From the cell containing the given text, extract its center point as [X, Y] coordinate. 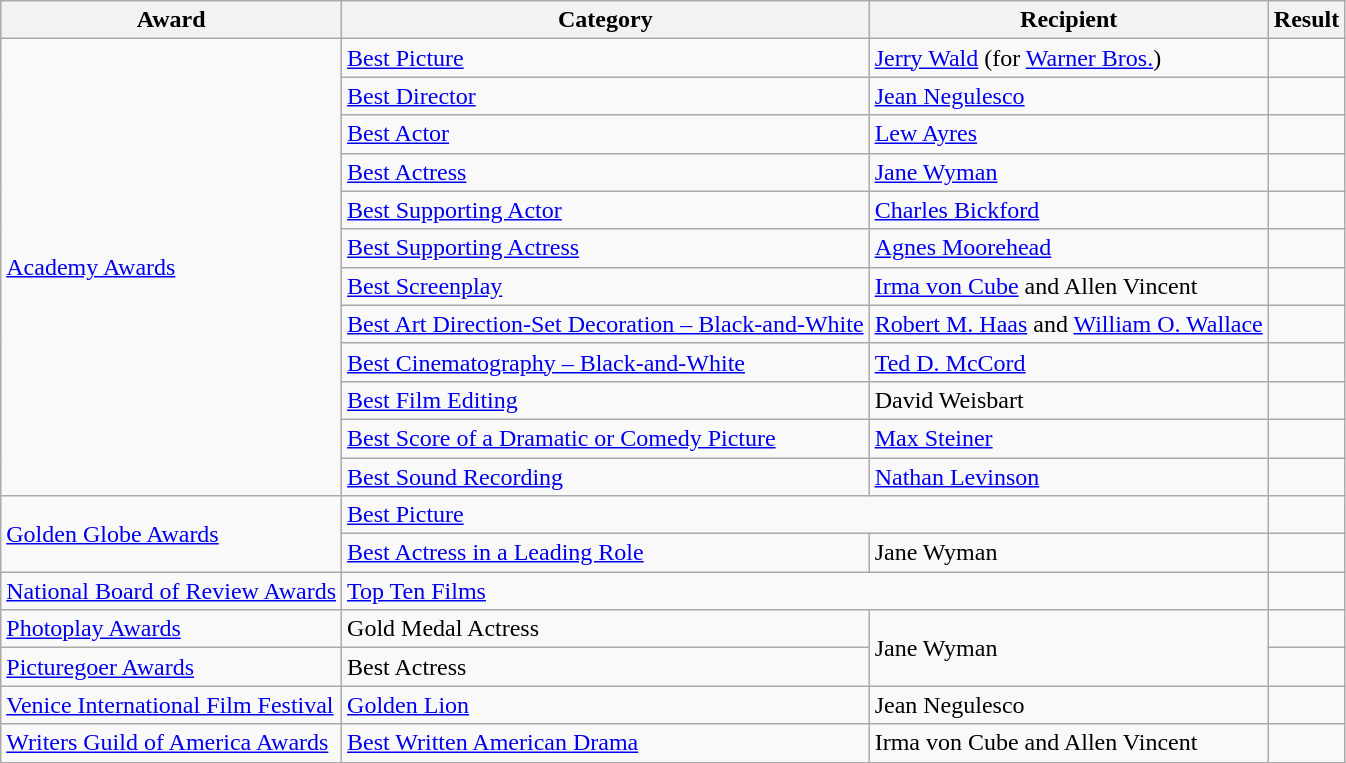
Venice International Film Festival [172, 705]
Charles Bickford [1068, 210]
Best Cinematography – Black-and-White [606, 362]
National Board of Review Awards [172, 591]
Robert M. Haas and William O. Wallace [1068, 324]
Best Supporting Actor [606, 210]
Award [172, 20]
Best Actor [606, 134]
Best Written American Drama [606, 743]
Best Sound Recording [606, 477]
Writers Guild of America Awards [172, 743]
Best Director [606, 96]
Max Steiner [1068, 438]
Gold Medal Actress [606, 629]
David Weisbart [1068, 400]
Top Ten Films [806, 591]
Golden Lion [606, 705]
Picturegoer Awards [172, 667]
Best Film Editing [606, 400]
Best Art Direction-Set Decoration – Black-and-White [606, 324]
Best Supporting Actress [606, 248]
Best Score of a Dramatic or Comedy Picture [606, 438]
Jerry Wald (for Warner Bros.) [1068, 58]
Photoplay Awards [172, 629]
Agnes Moorehead [1068, 248]
Recipient [1068, 20]
Golden Globe Awards [172, 534]
Category [606, 20]
Best Screenplay [606, 286]
Ted D. McCord [1068, 362]
Result [1306, 20]
Best Actress in a Leading Role [606, 553]
Nathan Levinson [1068, 477]
Lew Ayres [1068, 134]
Academy Awards [172, 268]
